Output the (X, Y) coordinate of the center of the cell containing the given text.  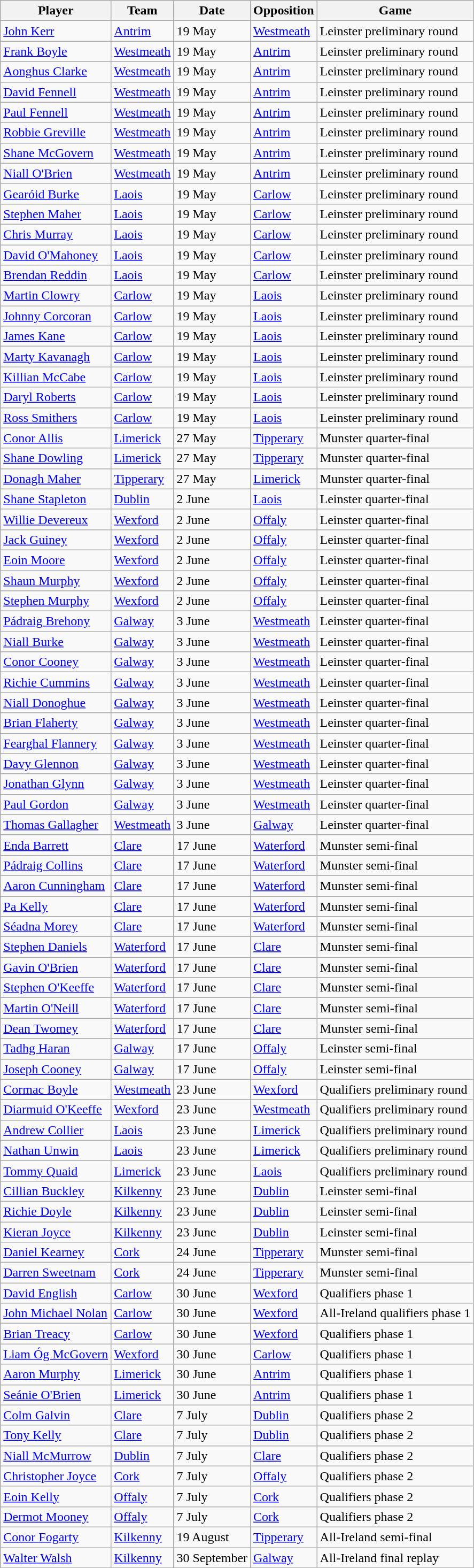
John Kerr (56, 31)
Liam Óg McGovern (56, 1354)
19 August (212, 1537)
David English (56, 1293)
Chris Murray (56, 234)
David O'Mahoney (56, 255)
Stephen Maher (56, 214)
Shaun Murphy (56, 580)
Tommy Quaid (56, 1171)
Tadhg Haran (56, 1049)
Jonathan Glynn (56, 784)
Cillian Buckley (56, 1191)
Aonghus Clarke (56, 72)
Opposition (284, 11)
Darren Sweetnam (56, 1273)
Dermot Mooney (56, 1517)
Killian McCabe (56, 377)
Eoin Kelly (56, 1496)
Diarmuid O'Keeffe (56, 1110)
All-Ireland final replay (395, 1558)
Colm Galvin (56, 1415)
Date (212, 11)
Stephen Daniels (56, 947)
Shane McGovern (56, 153)
Seánie O'Brien (56, 1395)
Aaron Murphy (56, 1374)
Niall Burke (56, 642)
Walter Walsh (56, 1558)
Richie Doyle (56, 1211)
Shane Dowling (56, 458)
James Kane (56, 336)
Nathan Unwin (56, 1150)
Player (56, 11)
Frank Boyle (56, 51)
Conor Allis (56, 438)
David Fennell (56, 92)
Brian Treacy (56, 1334)
Paul Gordon (56, 804)
Cormac Boyle (56, 1089)
Donagh Maher (56, 479)
Marty Kavanagh (56, 357)
Andrew Collier (56, 1130)
Conor Fogarty (56, 1537)
Daryl Roberts (56, 397)
Conor Cooney (56, 662)
Daniel Kearney (56, 1252)
Christopher Joyce (56, 1476)
Eoin Moore (56, 560)
Shane Stapleton (56, 499)
Dean Twomey (56, 1028)
Davy Glennon (56, 764)
Niall Donoghue (56, 703)
Pádraig Brehony (56, 621)
Game (395, 11)
Pádraig Collins (56, 865)
Kieran Joyce (56, 1232)
Niall McMurrow (56, 1456)
Stephen O'Keeffe (56, 988)
John Michael Nolan (56, 1313)
Martin O'Neill (56, 1008)
Richie Cummins (56, 682)
Robbie Greville (56, 133)
Aaron Cunningham (56, 886)
Séadna Morey (56, 927)
Martin Clowry (56, 296)
All-Ireland semi-final (395, 1537)
Gearóid Burke (56, 194)
Brendan Reddin (56, 275)
Gavin O'Brien (56, 967)
Joseph Cooney (56, 1069)
Fearghal Flannery (56, 743)
Brian Flaherty (56, 723)
All-Ireland qualifiers phase 1 (395, 1313)
Paul Fennell (56, 112)
Jack Guiney (56, 540)
Pa Kelly (56, 906)
Enda Barrett (56, 845)
Ross Smithers (56, 418)
Stephen Murphy (56, 601)
Tony Kelly (56, 1435)
Willie Devereux (56, 519)
30 September (212, 1558)
Niall O'Brien (56, 173)
Team (142, 11)
Thomas Gallagher (56, 825)
Johnny Corcoran (56, 316)
